For the text-containing cell, return its midpoint in [x, y] coordinate format. 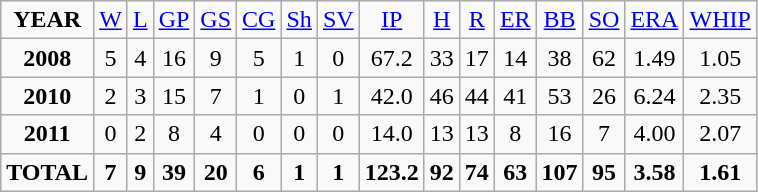
2008 [48, 58]
GP [174, 20]
1.49 [654, 58]
33 [442, 58]
17 [476, 58]
SV [338, 20]
38 [560, 58]
W [111, 20]
53 [560, 96]
74 [476, 172]
4.00 [654, 134]
BB [560, 20]
20 [216, 172]
44 [476, 96]
Sh [299, 20]
42.0 [392, 96]
14 [515, 58]
GS [216, 20]
3 [140, 96]
26 [604, 96]
2.07 [720, 134]
6.24 [654, 96]
SO [604, 20]
CG [259, 20]
2010 [48, 96]
IP [392, 20]
ER [515, 20]
14.0 [392, 134]
63 [515, 172]
39 [174, 172]
46 [442, 96]
41 [515, 96]
TOTAL [48, 172]
H [442, 20]
123.2 [392, 172]
1.61 [720, 172]
3.58 [654, 172]
2011 [48, 134]
62 [604, 58]
92 [442, 172]
6 [259, 172]
R [476, 20]
107 [560, 172]
YEAR [48, 20]
ERA [654, 20]
15 [174, 96]
95 [604, 172]
67.2 [392, 58]
L [140, 20]
2.35 [720, 96]
WHIP [720, 20]
1.05 [720, 58]
